Return the (X, Y) coordinate for the center point of the cell that contains the specified text.  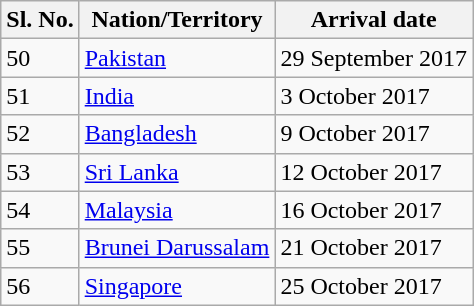
Sri Lanka (177, 172)
29 September 2017 (374, 58)
Arrival date (374, 20)
55 (40, 248)
51 (40, 96)
Malaysia (177, 210)
9 October 2017 (374, 134)
50 (40, 58)
16 October 2017 (374, 210)
Sl. No. (40, 20)
Brunei Darussalam (177, 248)
India (177, 96)
25 October 2017 (374, 286)
21 October 2017 (374, 248)
56 (40, 286)
52 (40, 134)
Pakistan (177, 58)
3 October 2017 (374, 96)
53 (40, 172)
54 (40, 210)
12 October 2017 (374, 172)
Singapore (177, 286)
Nation/Territory (177, 20)
Bangladesh (177, 134)
